Search for the cell housing the specified text and yield its [X, Y] center coordinate. 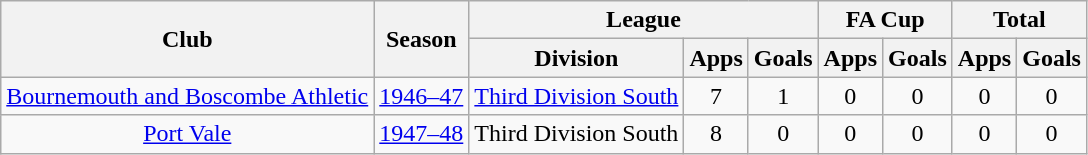
1 [783, 96]
7 [716, 96]
Port Vale [188, 134]
Bournemouth and Boscombe Athletic [188, 96]
League [644, 20]
1946–47 [422, 96]
Division [576, 58]
1947–48 [422, 134]
Total [1019, 20]
FA Cup [885, 20]
Season [422, 39]
Club [188, 39]
8 [716, 134]
